For the text-containing cell, return its midpoint in (x, y) coordinate format. 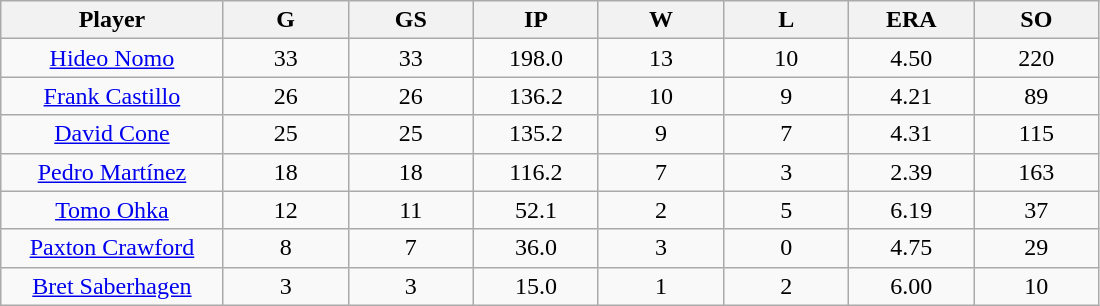
1 (660, 286)
136.2 (536, 96)
0 (786, 248)
6.00 (912, 286)
135.2 (536, 134)
GS (410, 20)
SO (1036, 20)
4.75 (912, 248)
220 (1036, 58)
G (286, 20)
Hideo Nomo (112, 58)
4.31 (912, 134)
L (786, 20)
2.39 (912, 172)
Player (112, 20)
ERA (912, 20)
13 (660, 58)
115 (1036, 134)
116.2 (536, 172)
5 (786, 210)
4.21 (912, 96)
163 (1036, 172)
89 (1036, 96)
Paxton Crawford (112, 248)
198.0 (536, 58)
Frank Castillo (112, 96)
12 (286, 210)
36.0 (536, 248)
11 (410, 210)
Bret Saberhagen (112, 286)
David Cone (112, 134)
Tomo Ohka (112, 210)
IP (536, 20)
W (660, 20)
8 (286, 248)
15.0 (536, 286)
52.1 (536, 210)
37 (1036, 210)
6.19 (912, 210)
4.50 (912, 58)
Pedro Martínez (112, 172)
29 (1036, 248)
